Determine the [x, y] coordinate at the center of the cell enclosing the given text.  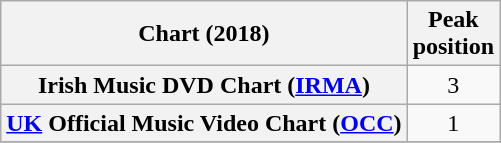
Irish Music DVD Chart (IRMA) [204, 85]
Peakposition [453, 34]
UK Official Music Video Chart (OCC) [204, 123]
3 [453, 85]
Chart (2018) [204, 34]
1 [453, 123]
